Search for the cell housing the specified text and yield its (x, y) center coordinate. 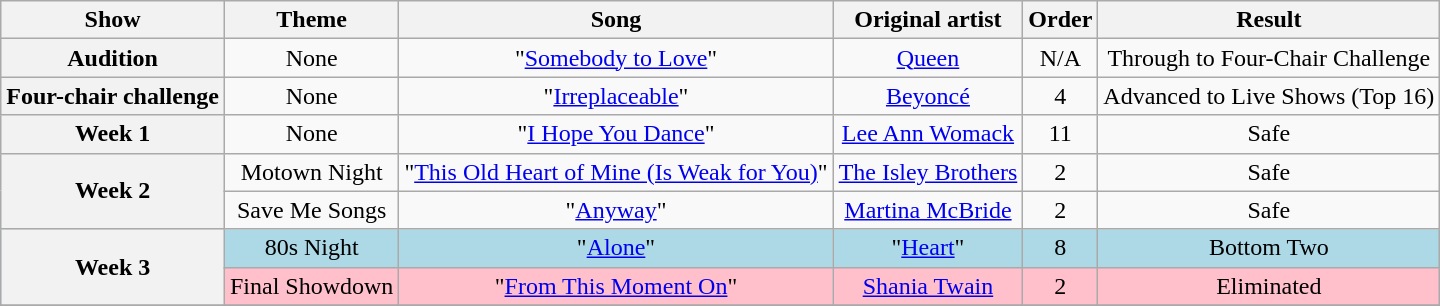
"Heart" (928, 248)
"Anyway" (616, 210)
Four-chair challenge (113, 96)
The Isley Brothers (928, 172)
Week 2 (113, 191)
11 (1060, 134)
Order (1060, 20)
80s Night (311, 248)
Through to Four-Chair Challenge (1269, 58)
"From This Moment On" (616, 286)
"I Hope You Dance" (616, 134)
Eliminated (1269, 286)
Week 1 (113, 134)
"Somebody to Love" (616, 58)
"Irreplaceable" (616, 96)
Final Showdown (311, 286)
N/A (1060, 58)
Martina McBride (928, 210)
4 (1060, 96)
Theme (311, 20)
"Alone" (616, 248)
8 (1060, 248)
Bottom Two (1269, 248)
Song (616, 20)
Advanced to Live Shows (Top 16) (1269, 96)
Queen (928, 58)
"This Old Heart of Mine (Is Weak for You)" (616, 172)
Shania Twain (928, 286)
Show (113, 20)
Original artist (928, 20)
Motown Night (311, 172)
Week 3 (113, 267)
Audition (113, 58)
Beyoncé (928, 96)
Lee Ann Womack (928, 134)
Save Me Songs (311, 210)
Result (1269, 20)
